Output the [X, Y] coordinate of the center of the cell containing the given text.  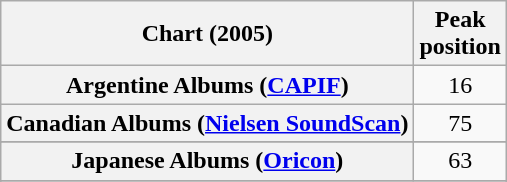
16 [460, 85]
Peakposition [460, 34]
Japanese Albums (Oricon) [208, 161]
Canadian Albums (Nielsen SoundScan) [208, 123]
Argentine Albums (CAPIF) [208, 85]
75 [460, 123]
Chart (2005) [208, 34]
63 [460, 161]
